Output the (x, y) coordinate of the center of the cell containing the given text.  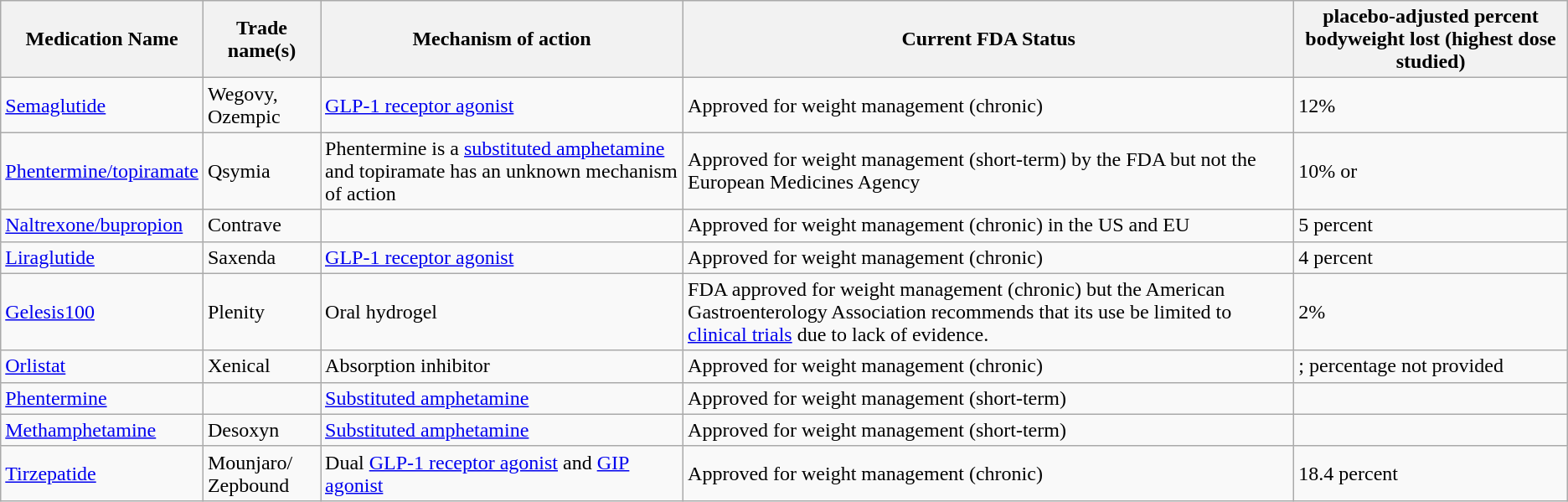
Phentermine/topiramate (102, 171)
Saxenda (261, 257)
Medication Name (102, 39)
Contrave (261, 225)
4 percent (1431, 257)
Mechanism of action (503, 39)
Approved for weight management (short-term) by the FDA but not the European Medicines Agency (988, 171)
12% (1431, 106)
Approved for weight management (chronic) in the US and EU (988, 225)
Current FDA Status (988, 39)
Phentermine is a substituted amphetamine and topiramate has an unknown mechanism of action (503, 171)
Mounjaro/Zepbound (261, 473)
Xenical (261, 366)
2% (1431, 312)
Gelesis100 (102, 312)
Wegovy, Ozempic (261, 106)
18.4 percent (1431, 473)
Liraglutide (102, 257)
Methamphetamine (102, 430)
Phentermine (102, 398)
10% or (1431, 171)
Desoxyn (261, 430)
; percentage not provided (1431, 366)
Dual GLP-1 receptor agonist and GIP agonist (503, 473)
Absorption inhibitor (503, 366)
placebo-adjusted percent bodyweight lost (highest dose studied) (1431, 39)
Plenity (261, 312)
5 percent (1431, 225)
Qsymia (261, 171)
Oral hydrogel (503, 312)
Orlistat (102, 366)
Naltrexone/bupropion (102, 225)
Trade name(s) (261, 39)
Semaglutide (102, 106)
Tirzepatide (102, 473)
